Scan for the cell matching the given text and deliver its (X, Y) coordinate at center. 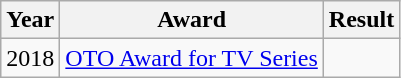
Year (30, 20)
Award (192, 20)
2018 (30, 58)
OTO Award for TV Series (192, 58)
Result (361, 20)
